Search for the cell housing the specified text and yield its [x, y] center coordinate. 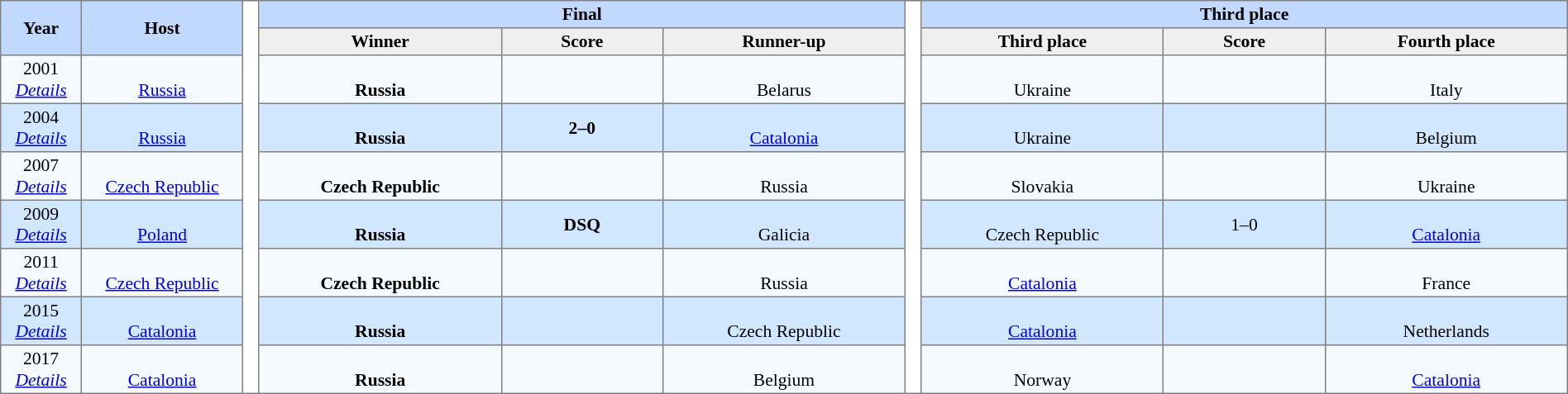
Poland [162, 224]
Galicia [784, 224]
2009 Details [41, 224]
Netherlands [1446, 320]
DSQ [582, 224]
2001Details [41, 79]
Final [582, 15]
Winner [380, 41]
Host [162, 28]
Fourth place [1446, 41]
Year [41, 28]
2004Details [41, 127]
Belarus [784, 79]
2015 Details [41, 320]
2011 Details [41, 273]
Norway [1042, 369]
2–0 [582, 127]
France [1446, 273]
Slovakia [1042, 176]
2007Details [41, 176]
Runner-up [784, 41]
1–0 [1244, 224]
Italy [1446, 79]
2017 Details [41, 369]
